Pinpoint the cell where the given text exists, returning its (X, Y) midpoint coordinate. 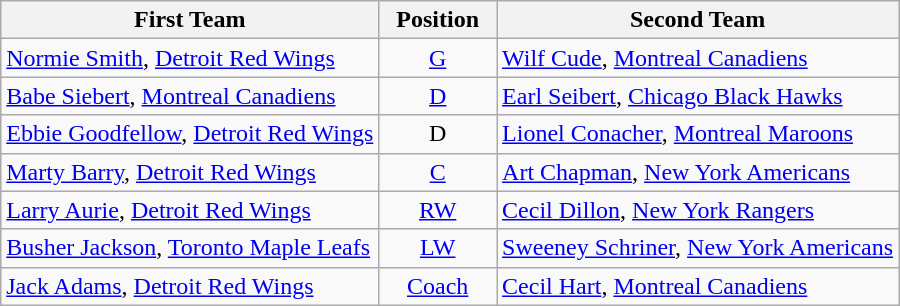
Earl Seibert, Chicago Black Hawks (698, 96)
First Team (190, 20)
Coach (438, 286)
Wilf Cude, Montreal Canadiens (698, 58)
Position (438, 20)
Second Team (698, 20)
Sweeney Schriner, New York Americans (698, 248)
LW (438, 248)
G (438, 58)
Lionel Conacher, Montreal Maroons (698, 134)
Cecil Dillon, New York Rangers (698, 210)
Art Chapman, New York Americans (698, 172)
Larry Aurie, Detroit Red Wings (190, 210)
Busher Jackson, Toronto Maple Leafs (190, 248)
Marty Barry, Detroit Red Wings (190, 172)
Ebbie Goodfellow, Detroit Red Wings (190, 134)
C (438, 172)
Cecil Hart, Montreal Canadiens (698, 286)
RW (438, 210)
Babe Siebert, Montreal Canadiens (190, 96)
Normie Smith, Detroit Red Wings (190, 58)
Jack Adams, Detroit Red Wings (190, 286)
